Detect which cell encompasses the target text, then output its [X, Y] center coordinate. 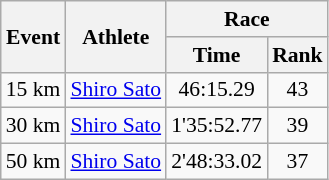
1'35:52.77 [216, 126]
Race [247, 19]
Time [216, 55]
39 [298, 126]
15 km [34, 90]
43 [298, 90]
2'48:33.02 [216, 162]
Event [34, 36]
50 km [34, 162]
46:15.29 [216, 90]
Rank [298, 55]
30 km [34, 126]
37 [298, 162]
Athlete [116, 36]
